Detect which cell encompasses the target text, then output its [x, y] center coordinate. 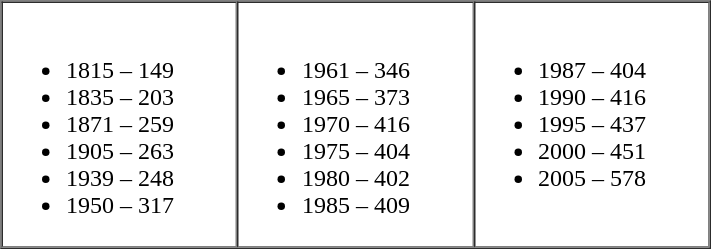
1961 – 3461965 – 3731970 – 4161975 – 4041980 – 4021985 – 409 [355, 125]
1815 – 1491835 – 2031871 – 2591905 – 2631939 – 2481950 – 317 [120, 125]
1987 – 4041990 – 4161995 – 4372000 – 4512005 – 578 [591, 125]
